Capture the cell that displays the provided text and extract its [x, y] central coordinate. 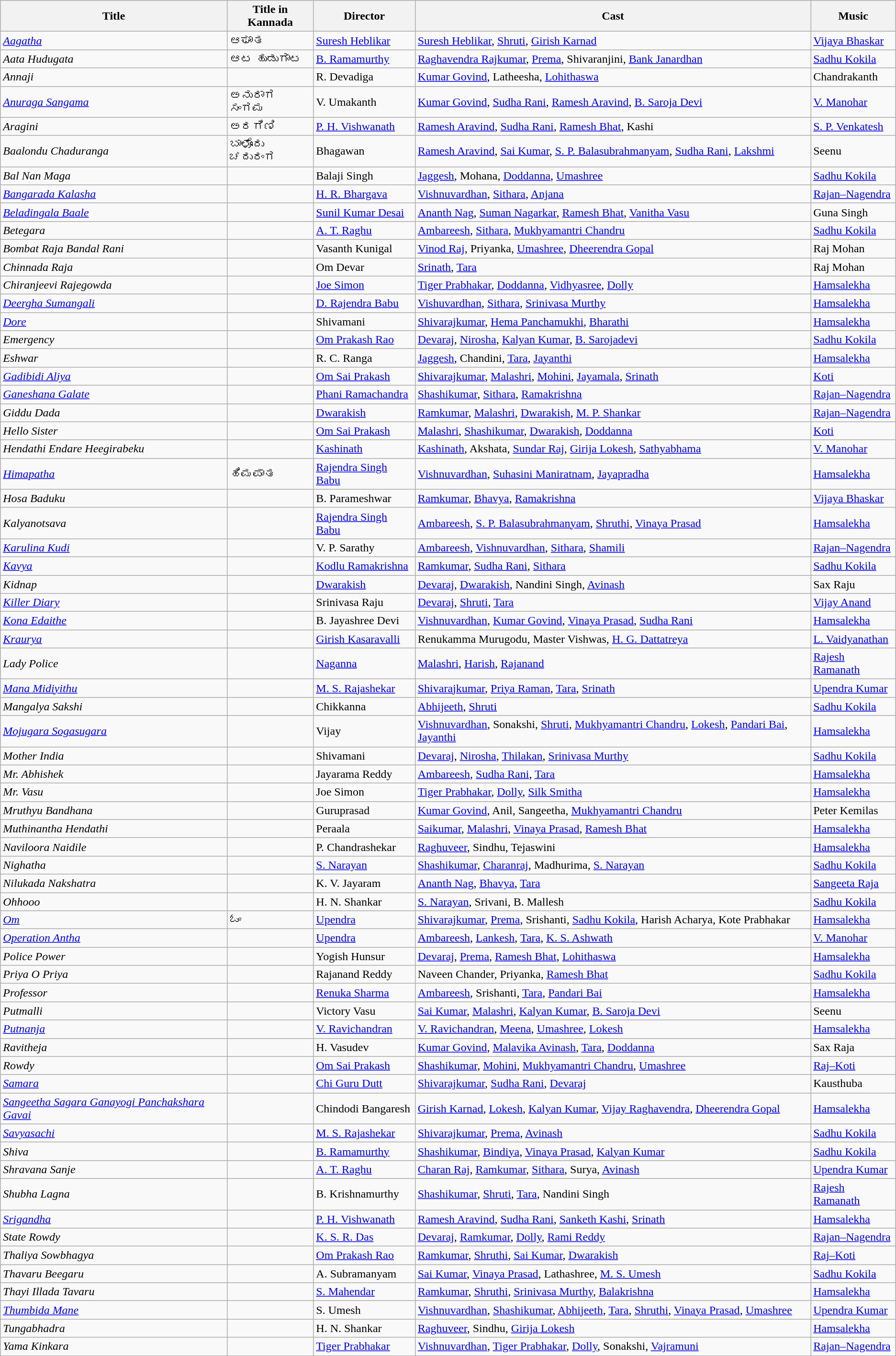
Sax Raju [853, 584]
Anuraga Sangama [114, 101]
Thaliya Sowbhagya [114, 1255]
Ramkumar, Bhavya, Ramakrishna [613, 498]
Kavya [114, 566]
Hello Sister [114, 431]
Abhijeeth, Shruti [613, 706]
D. Rajendra Babu [364, 303]
Renuka Sharma [364, 993]
Devaraj, Shruti, Tara [613, 603]
ಅನುರಾಗ ಸಂಗಮ [270, 101]
ಆಟ ಹುಡುಗಾಟ [270, 59]
Yogish Hunsur [364, 956]
Ravitheja [114, 1047]
Rowdy [114, 1065]
Giddu Dada [114, 413]
V. Ravichandran, Meena, Umashree, Lokesh [613, 1029]
Muthinantha Hendathi [114, 829]
Ambareesh, Sudha Rani, Tara [613, 774]
Aagatha [114, 41]
Hosa Baduku [114, 498]
Sangeeta Raja [853, 883]
S. Narayan [364, 865]
Putnanja [114, 1029]
Tungabhadra [114, 1328]
Vishuvardhan, Sithara, Srinivasa Murthy [613, 303]
Title in Kannada [270, 16]
Balaji Singh [364, 176]
Naviloora Naidile [114, 847]
K. S. R. Das [364, 1237]
Samara [114, 1084]
Vijay [364, 731]
Srinath, Tara [613, 267]
Police Power [114, 956]
R. Devadiga [364, 77]
Mr. Vasu [114, 792]
Priya O Priya [114, 975]
V. Umakanth [364, 101]
Ramesh Aravind, Sudha Rani, Ramesh Bhat, Kashi [613, 126]
Vasanth Kunigal [364, 248]
Cast [613, 16]
Thavaru Beegaru [114, 1274]
Girish Kasaravalli [364, 639]
Operation Antha [114, 938]
Chikkanna [364, 706]
Director [364, 16]
Shivarajkumar, Prema, Srishanti, Sadhu Kokila, Harish Acharya, Kote Prabhakar [613, 920]
Raghavendra Rajkumar, Prema, Shivaranjini, Bank Janardhan [613, 59]
Music [853, 16]
Shashikumar, Shruti, Tara, Nandini Singh [613, 1194]
Kumar Govind, Sudha Rani, Ramesh Aravind, B. Saroja Devi [613, 101]
Shubha Lagna [114, 1194]
Shiva [114, 1151]
Vishnuvardhan, Tiger Prabhakar, Dolly, Sonakshi, Vajramuni [613, 1346]
Annaji [114, 77]
Ambareesh, Vishnuvardhan, Sithara, Shamili [613, 548]
Devaraj, Prema, Ramesh Bhat, Lohithaswa [613, 956]
Tiger Prabhakar, Dolly, Silk Smitha [613, 792]
Kausthuba [853, 1084]
R. C. Ranga [364, 358]
Sai Kumar, Malashri, Kalyan Kumar, B. Saroja Devi [613, 1011]
Baalondu Chaduranga [114, 151]
H. Vasudev [364, 1047]
Beladingala Baale [114, 212]
Mruthyu Bandhana [114, 810]
H. R. Bhargava [364, 194]
S. P. Venkatesh [853, 126]
A. Subramanyam [364, 1274]
B. Parameshwar [364, 498]
S. Umesh [364, 1310]
Eshwar [114, 358]
Sai Kumar, Vinaya Prasad, Lathashree, M. S. Umesh [613, 1274]
P. Chandrashekar [364, 847]
Ananth Nag, Bhavya, Tara [613, 883]
Malashri, Shashikumar, Dwarakish, Doddanna [613, 431]
Jaggesh, Mohana, Doddanna, Umashree [613, 176]
K. V. Jayaram [364, 883]
Raghuveer, Sindhu, Tejaswini [613, 847]
Kraurya [114, 639]
Devaraj, Nirosha, Thilakan, Srinivasa Murthy [613, 756]
Gadibidi Aliya [114, 376]
Vijay Anand [853, 603]
Shashikumar, Charanraj, Madhurima, S. Narayan [613, 865]
Peter Kemilas [853, 810]
Nilukada Nakshatra [114, 883]
Devaraj, Nirosha, Kalyan Kumar, B. Sarojadevi [613, 340]
Vishnuvardhan, Suhasini Maniratnam, Jayapradha [613, 474]
Thayi Illada Tavaru [114, 1292]
Girish Karnad, Lokesh, Kalyan Kumar, Vijay Raghavendra, Dheerendra Gopal [613, 1109]
Bombat Raja Bandal Rani [114, 248]
Devaraj, Dwarakish, Nandini Singh, Avinash [613, 584]
ಬಾಳೊಂದು ಚದುರಂಗ [270, 151]
Kidnap [114, 584]
L. Vaidyanathan [853, 639]
Peraala [364, 829]
Thumbida Mane [114, 1310]
Kumar Govind, Anil, Sangeetha, Mukhyamantri Chandru [613, 810]
Charan Raj, Ramkumar, Sithara, Surya, Avinash [613, 1169]
Betegara [114, 230]
Shivarajkumar, Prema, Avinash [613, 1133]
Chi Guru Dutt [364, 1084]
Ganeshana Galate [114, 394]
Emergency [114, 340]
Sunil Kumar Desai [364, 212]
Ramkumar, Shruthi, Srinivasa Murthy, Balakrishna [613, 1292]
Tiger Prabhakar, Doddanna, Vidhyasree, Dolly [613, 285]
Yama Kinkara [114, 1346]
Mr. Abhishek [114, 774]
Rajanand Reddy [364, 975]
State Rowdy [114, 1237]
Phani Ramachandra [364, 394]
Chinnada Raja [114, 267]
ಅರಗಿಣಿ [270, 126]
Ramkumar, Malashri, Dwarakish, M. P. Shankar [613, 413]
Kalyanotsava [114, 523]
Kashinath [364, 449]
Vinod Raj, Priyanka, Umashree, Dheerendra Gopal [613, 248]
Victory Vasu [364, 1011]
Shivarajkumar, Sudha Rani, Devaraj [613, 1084]
Srigandha [114, 1219]
Bal Nan Maga [114, 176]
S. Mahendar [364, 1292]
Malashri, Harish, Rajanand [613, 663]
Dore [114, 322]
Bangarada Kalasha [114, 194]
Hendathi Endare Heegirabeku [114, 449]
Bhagawan [364, 151]
Vishnuvardhan, Sonakshi, Shruti, Mukhyamantri Chandru, Lokesh, Pandari Bai, Jayanthi [613, 731]
Devaraj, Ramkumar, Dolly, Rami Reddy [613, 1237]
Ambareesh, Sithara, Mukhyamantri Chandru [613, 230]
Aata Hudugata [114, 59]
Kumar Govind, Latheesha, Lohithaswa [613, 77]
Karulina Kudi [114, 548]
Kodlu Ramakrishna [364, 566]
Naveen Chander, Priyanka, Ramesh Bhat [613, 975]
Chiranjeevi Rajegowda [114, 285]
V. Ravichandran [364, 1029]
ಹಿಮಪಾತ [270, 474]
ಆಘಾತ [270, 41]
Mother India [114, 756]
Shashikumar, Sithara, Ramakrishna [613, 394]
Mangalya Sakshi [114, 706]
Ramkumar, Shruthi, Sai Kumar, Dwarakish [613, 1255]
Mana Midiyithu [114, 688]
B. Jayashree Devi [364, 621]
Himapatha [114, 474]
Savyasachi [114, 1133]
Shivarajkumar, Priya Raman, Tara, Srinath [613, 688]
Ambareesh, Lankesh, Tara, K. S. Ashwath [613, 938]
Kona Edaithe [114, 621]
Mojugara Sogasugara [114, 731]
Vishnuvardhan, Sithara, Anjana [613, 194]
Ohhooo [114, 901]
Kashinath, Akshata, Sundar Raj, Girija Lokesh, Sathyabhama [613, 449]
Vishnuvardhan, Shashikumar, Abhijeeth, Tara, Shruthi, Vinaya Prasad, Umashree [613, 1310]
Tiger Prabhakar [364, 1346]
Guna Singh [853, 212]
Professor [114, 993]
Om Devar [364, 267]
Chandrakanth [853, 77]
Shashikumar, Bindiya, Vinaya Prasad, Kalyan Kumar [613, 1151]
Aragini [114, 126]
Title [114, 16]
Ramesh Aravind, Sai Kumar, S. P. Balasubrahmanyam, Sudha Rani, Lakshmi [613, 151]
Sangeetha Sagara Ganayogi Panchakshara Gavai [114, 1109]
Shivarajkumar, Hema Panchamukhi, Bharathi [613, 322]
Renukamma Murugodu, Master Vishwas, H. G. Dattatreya [613, 639]
Suresh Heblikar [364, 41]
Srinivasa Raju [364, 603]
Deergha Sumangali [114, 303]
S. Narayan, Srivani, B. Mallesh [613, 901]
Jaggesh, Chandini, Tara, Jayanthi [613, 358]
Guruprasad [364, 810]
Shashikumar, Mohini, Mukhyamantri Chandru, Umashree [613, 1065]
Ananth Nag, Suman Nagarkar, Ramesh Bhat, Vanitha Vasu [613, 212]
Raghuveer, Sindhu, Girija Lokesh [613, 1328]
Ramesh Aravind, Sudha Rani, Sanketh Kashi, Srinath [613, 1219]
Vishnuvardhan, Kumar Govind, Vinaya Prasad, Sudha Rani [613, 621]
Shravana Sanje [114, 1169]
Naganna [364, 663]
Suresh Heblikar, Shruti, Girish Karnad [613, 41]
Lady Police [114, 663]
Saikumar, Malashri, Vinaya Prasad, Ramesh Bhat [613, 829]
Nighatha [114, 865]
Putmalli [114, 1011]
Om [114, 920]
Killer Diary [114, 603]
Shivarajkumar, Malashri, Mohini, Jayamala, Srinath [613, 376]
ಓಂ [270, 920]
B. Krishnamurthy [364, 1194]
Ramkumar, Sudha Rani, Sithara [613, 566]
V. P. Sarathy [364, 548]
Ambareesh, Srishanti, Tara, Pandari Bai [613, 993]
Ambareesh, S. P. Balasubrahmanyam, Shruthi, Vinaya Prasad [613, 523]
Kumar Govind, Malavika Avinash, Tara, Doddanna [613, 1047]
Chindodi Bangaresh [364, 1109]
Sax Raja [853, 1047]
Jayarama Reddy [364, 774]
